Provide the [x, y] coordinate of the cell's center where the given text is located.  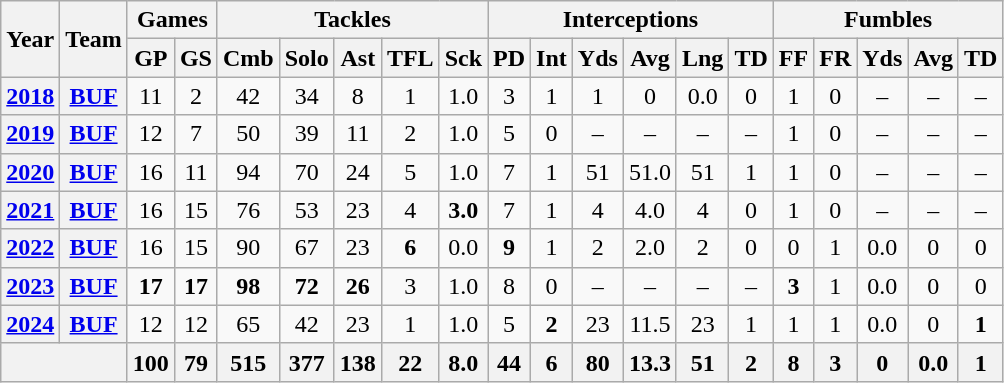
GP [150, 58]
53 [306, 210]
2018 [30, 96]
138 [358, 362]
79 [196, 362]
98 [248, 286]
2023 [30, 286]
2019 [30, 134]
90 [248, 248]
377 [306, 362]
3.0 [463, 210]
Fumbles [888, 20]
PD [510, 58]
515 [248, 362]
FF [793, 58]
26 [358, 286]
Lng [702, 58]
34 [306, 96]
2024 [30, 324]
8.0 [463, 362]
Int [552, 58]
Tackles [352, 20]
Cmb [248, 58]
Sck [463, 58]
44 [510, 362]
24 [358, 172]
GS [196, 58]
2.0 [650, 248]
76 [248, 210]
11.5 [650, 324]
TFL [410, 58]
Team [94, 39]
100 [150, 362]
13.3 [650, 362]
70 [306, 172]
FR [836, 58]
4.0 [650, 210]
80 [598, 362]
Games [172, 20]
2022 [30, 248]
2021 [30, 210]
94 [248, 172]
Ast [358, 58]
9 [510, 248]
22 [410, 362]
Year [30, 39]
72 [306, 286]
2020 [30, 172]
50 [248, 134]
51.0 [650, 172]
Solo [306, 58]
65 [248, 324]
67 [306, 248]
39 [306, 134]
Interceptions [631, 20]
